Detect which cell encompasses the target text, then output its [X, Y] center coordinate. 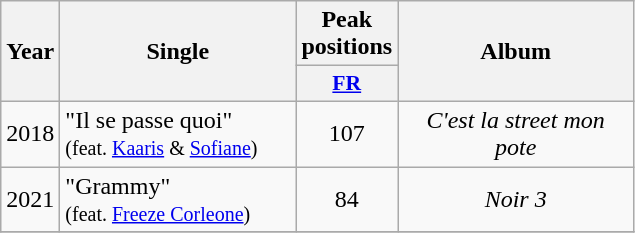
Peak positions [347, 34]
107 [347, 134]
"Grammy"(feat. Freeze Corleone) [178, 198]
2018 [30, 134]
Single [178, 52]
84 [347, 198]
C'est la street mon pote [516, 134]
Year [30, 52]
Album [516, 52]
Noir 3 [516, 198]
FR [347, 84]
"Il se passe quoi"(feat. Kaaris & Sofiane) [178, 134]
2021 [30, 198]
